Pinpoint the cell where the given text exists, returning its (X, Y) midpoint coordinate. 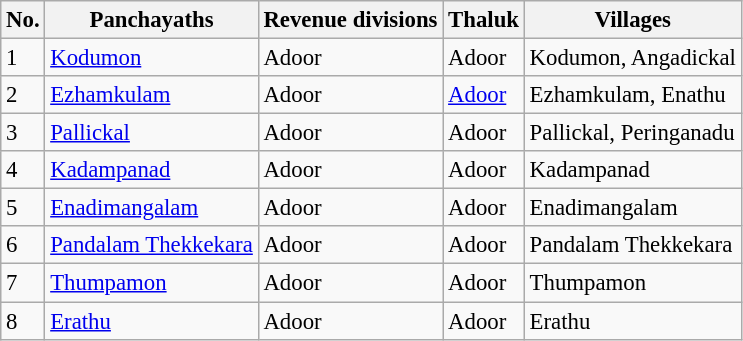
Villages (632, 20)
Revenue divisions (350, 20)
Ezhamkulam (152, 95)
4 (23, 170)
5 (23, 208)
Kodumon (152, 58)
Thaluk (484, 20)
Kodumon, Angadickal (632, 58)
3 (23, 133)
2 (23, 95)
6 (23, 245)
1 (23, 58)
Ezhamkulam, Enathu (632, 95)
Panchayaths (152, 20)
7 (23, 283)
Pallickal, Peringanadu (632, 133)
No. (23, 20)
8 (23, 321)
Pallickal (152, 133)
